Extract the (x, y) coordinate from the center of the cell holding the provided text.  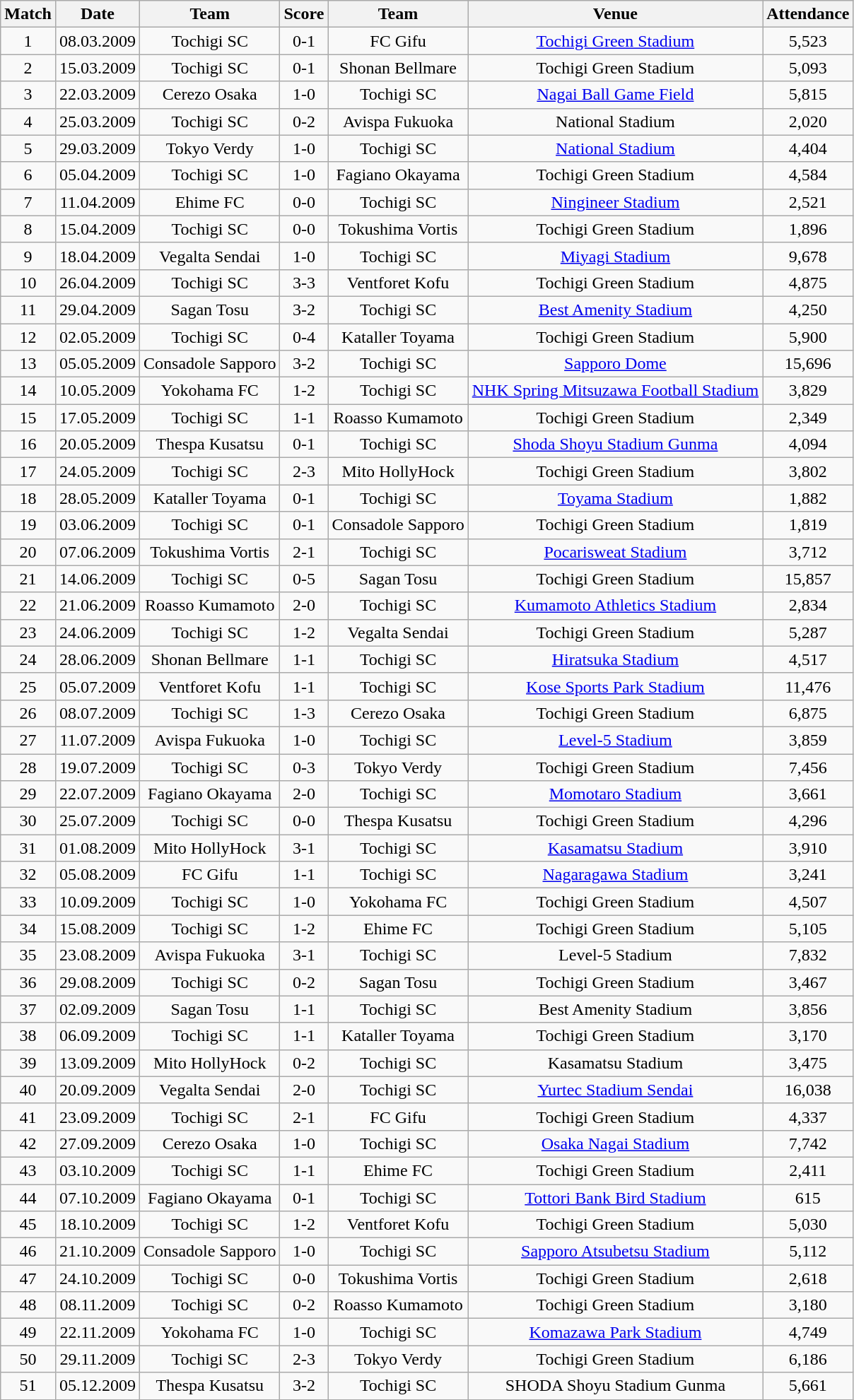
5,112 (808, 1252)
Ningineer Stadium (615, 202)
6,186 (808, 1359)
3,475 (808, 1063)
15,857 (808, 579)
03.10.2009 (98, 1170)
30 (28, 821)
3,856 (808, 1009)
25.03.2009 (98, 122)
15.08.2009 (98, 929)
13 (28, 364)
51 (28, 1386)
2,411 (808, 1170)
15,696 (808, 364)
4,749 (808, 1332)
02.09.2009 (98, 1009)
29.08.2009 (98, 982)
43 (28, 1170)
3,170 (808, 1036)
47 (28, 1278)
14 (28, 391)
Shoda Shoyu Stadium Gunma (615, 445)
SHODA Shoyu Stadium Gunma (615, 1386)
3,661 (808, 794)
08.11.2009 (98, 1305)
8 (28, 229)
28 (28, 767)
5,030 (808, 1225)
2,349 (808, 418)
NHK Spring Mitsuzawa Football Stadium (615, 391)
4,296 (808, 821)
5,661 (808, 1386)
3,802 (808, 471)
4,250 (808, 310)
3,241 (808, 875)
27.09.2009 (98, 1143)
05.04.2009 (98, 175)
23 (28, 633)
2,020 (808, 122)
6 (28, 175)
26.04.2009 (98, 283)
31 (28, 848)
19 (28, 525)
3,180 (808, 1305)
Miyagi Stadium (615, 256)
5,093 (808, 68)
6,875 (808, 713)
Attendance (808, 14)
4,517 (808, 659)
11.07.2009 (98, 740)
5 (28, 148)
05.05.2009 (98, 364)
28.05.2009 (98, 498)
Match (28, 14)
Score (304, 14)
Nagaragawa Stadium (615, 875)
Sapporo Atsubetsu Stadium (615, 1252)
Yurtec Stadium Sendai (615, 1090)
Momotaro Stadium (615, 794)
Nagai Ball Game Field (615, 95)
38 (28, 1036)
07.06.2009 (98, 552)
1,882 (808, 498)
08.07.2009 (98, 713)
16 (28, 445)
4,404 (808, 148)
33 (28, 902)
07.10.2009 (98, 1198)
4,094 (808, 445)
1,896 (808, 229)
22.03.2009 (98, 95)
7,832 (808, 955)
21.06.2009 (98, 606)
36 (28, 982)
19.07.2009 (98, 767)
2,834 (808, 606)
20.09.2009 (98, 1090)
3,829 (808, 391)
1,819 (808, 525)
7,456 (808, 767)
7 (28, 202)
20.05.2009 (98, 445)
25 (28, 686)
45 (28, 1225)
21.10.2009 (98, 1252)
48 (28, 1305)
05.08.2009 (98, 875)
41 (28, 1117)
3,910 (808, 848)
49 (28, 1332)
17.05.2009 (98, 418)
1-3 (304, 713)
0-4 (304, 337)
9,678 (808, 256)
37 (28, 1009)
29 (28, 794)
25.07.2009 (98, 821)
20 (28, 552)
12 (28, 337)
15 (28, 418)
05.07.2009 (98, 686)
5,900 (808, 337)
Sapporo Dome (615, 364)
5,105 (808, 929)
22.07.2009 (98, 794)
Kumamoto Athletics Stadium (615, 606)
0-3 (304, 767)
3,859 (808, 740)
3 (28, 95)
2,618 (808, 1278)
2,521 (808, 202)
22.11.2009 (98, 1332)
Hiratsuka Stadium (615, 659)
5,523 (808, 41)
03.06.2009 (98, 525)
4,337 (808, 1117)
11 (28, 310)
4,875 (808, 283)
01.08.2009 (98, 848)
9 (28, 256)
Komazawa Park Stadium (615, 1332)
Toyama Stadium (615, 498)
10 (28, 283)
35 (28, 955)
24.10.2009 (98, 1278)
21 (28, 579)
08.03.2009 (98, 41)
5,287 (808, 633)
18 (28, 498)
34 (28, 929)
3-3 (304, 283)
24.06.2009 (98, 633)
3,712 (808, 552)
10.05.2009 (98, 391)
23.09.2009 (98, 1117)
Venue (615, 14)
14.06.2009 (98, 579)
50 (28, 1359)
24.05.2009 (98, 471)
42 (28, 1143)
11.04.2009 (98, 202)
Kose Sports Park Stadium (615, 686)
4,584 (808, 175)
7,742 (808, 1143)
28.06.2009 (98, 659)
05.12.2009 (98, 1386)
16,038 (808, 1090)
02.05.2009 (98, 337)
23.08.2009 (98, 955)
32 (28, 875)
5,815 (808, 95)
29.11.2009 (98, 1359)
Osaka Nagai Stadium (615, 1143)
10.09.2009 (98, 902)
11,476 (808, 686)
26 (28, 713)
13.09.2009 (98, 1063)
0-5 (304, 579)
27 (28, 740)
4 (28, 122)
3,467 (808, 982)
2 (28, 68)
1 (28, 41)
4,507 (808, 902)
06.09.2009 (98, 1036)
39 (28, 1063)
Date (98, 14)
29.03.2009 (98, 148)
17 (28, 471)
24 (28, 659)
40 (28, 1090)
29.04.2009 (98, 310)
44 (28, 1198)
15.04.2009 (98, 229)
18.10.2009 (98, 1225)
Tottori Bank Bird Stadium (615, 1198)
46 (28, 1252)
615 (808, 1198)
22 (28, 606)
18.04.2009 (98, 256)
15.03.2009 (98, 68)
Pocarisweat Stadium (615, 552)
